From the cell containing the given text, extract its center point as [X, Y] coordinate. 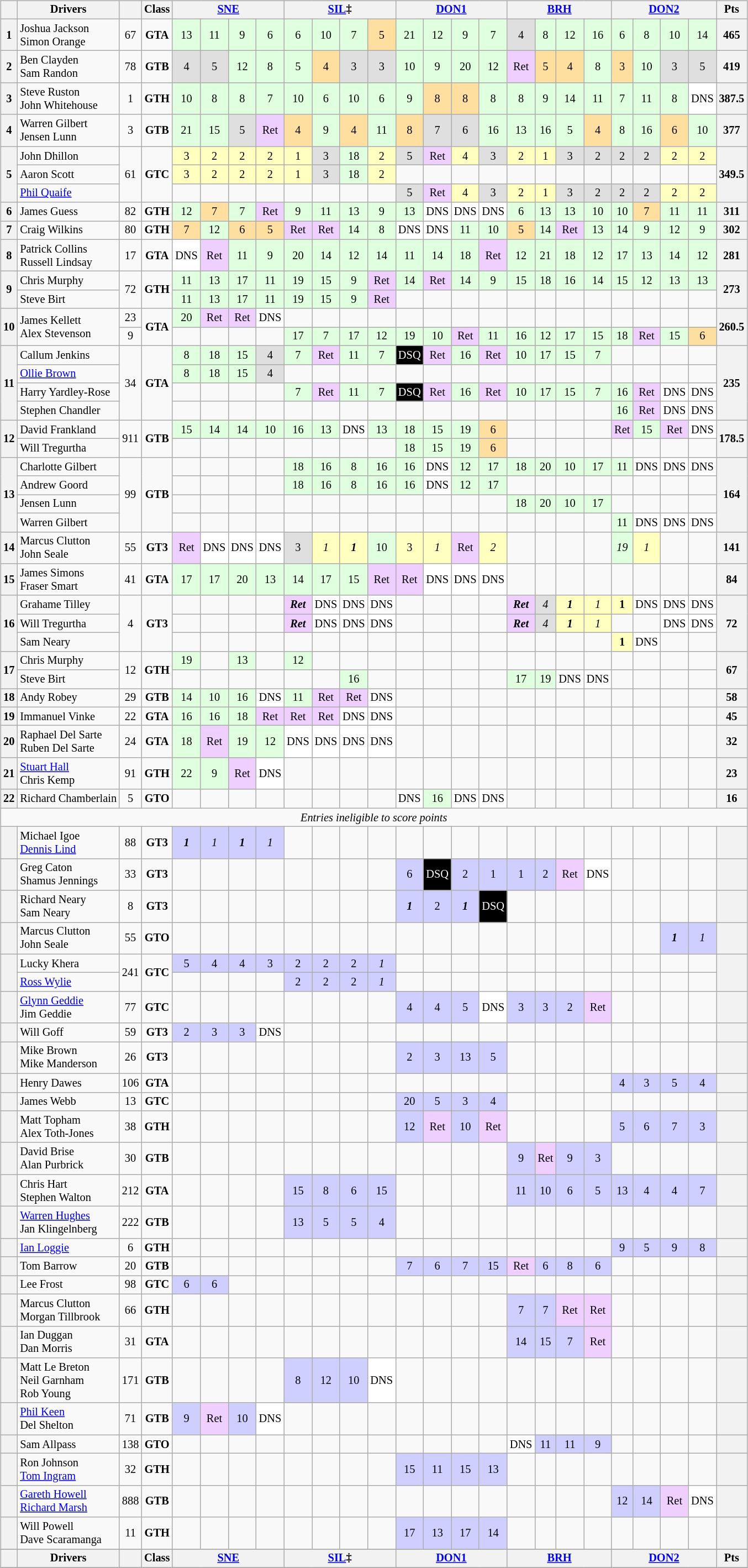
Joshua Jackson Simon Orange [69, 35]
Steve Ruston John Whitehouse [69, 99]
41 [130, 580]
77 [130, 1008]
Jensen Lunn [69, 504]
141 [732, 548]
Richard Chamberlain [69, 799]
888 [130, 1501]
349.5 [732, 175]
Aaron Scott [69, 175]
222 [130, 1223]
Gareth Howell Richard Marsh [69, 1501]
Andy Robey [69, 698]
61 [130, 175]
281 [732, 255]
84 [732, 580]
David Frankland [69, 429]
99 [130, 494]
Harry Yardley-Rose [69, 392]
Craig Wilkins [69, 230]
John Dhillon [69, 156]
Richard Neary Sam Neary [69, 906]
Marcus Clutton Morgan Tillbrook [69, 1310]
911 [130, 439]
302 [732, 230]
James Kellett Alex Stevenson [69, 327]
29 [130, 698]
Greg Caton Shamus Jennings [69, 874]
273 [732, 290]
Patrick Collins Russell Lindsay [69, 255]
Chris Hart Stephen Walton [69, 1191]
45 [732, 716]
Entries ineligible to score points [373, 817]
Lucky Khera [69, 963]
James Simons Fraser Smart [69, 580]
Charlotte Gilbert [69, 466]
78 [130, 67]
Andrew Goord [69, 485]
Glynn Geddie Jim Geddie [69, 1008]
Grahame Tilley [69, 605]
James Webb [69, 1102]
91 [130, 774]
Warren Gilbert [69, 522]
260.5 [732, 327]
Stuart Hall Chris Kemp [69, 774]
24 [130, 742]
Matt Le Breton Neil Garnham Rob Young [69, 1381]
James Guess [69, 212]
Raphael Del Sarte Ruben Del Sarte [69, 742]
98 [130, 1285]
235 [732, 382]
31 [130, 1342]
241 [130, 973]
David Brise Alan Purbrick [69, 1158]
Warren Hughes Jan Klingelnberg [69, 1223]
Mike Brown Mike Manderson [69, 1058]
Henry Dawes [69, 1083]
88 [130, 843]
Sam Neary [69, 642]
Will Powell Dave Scaramanga [69, 1533]
71 [130, 1419]
Ross Wylie [69, 982]
Tom Barrow [69, 1266]
377 [732, 130]
30 [130, 1158]
106 [130, 1083]
Sam Allpass [69, 1444]
Matt Topham Alex Toth-Jones [69, 1127]
Callum Jenkins [69, 355]
Ron Johnson Tom Ingram [69, 1470]
Ian Loggie [69, 1247]
80 [130, 230]
58 [732, 698]
164 [732, 494]
82 [130, 212]
387.5 [732, 99]
Lee Frost [69, 1285]
138 [130, 1444]
Michael Igoe Dennis Lind [69, 843]
Warren Gilbert Jensen Lunn [69, 130]
Phil Quaife [69, 193]
Ollie Brown [69, 374]
66 [130, 1310]
Phil Keen Del Shelton [69, 1419]
419 [732, 67]
Ben Clayden Sam Randon [69, 67]
Immanuel Vinke [69, 716]
Stephen Chandler [69, 411]
171 [130, 1381]
212 [130, 1191]
Ian Duggan Dan Morris [69, 1342]
Will Goff [69, 1032]
178.5 [732, 439]
311 [732, 212]
33 [130, 874]
38 [130, 1127]
59 [130, 1032]
26 [130, 1058]
465 [732, 35]
34 [130, 382]
